For the text-containing cell, return its midpoint in [X, Y] coordinate format. 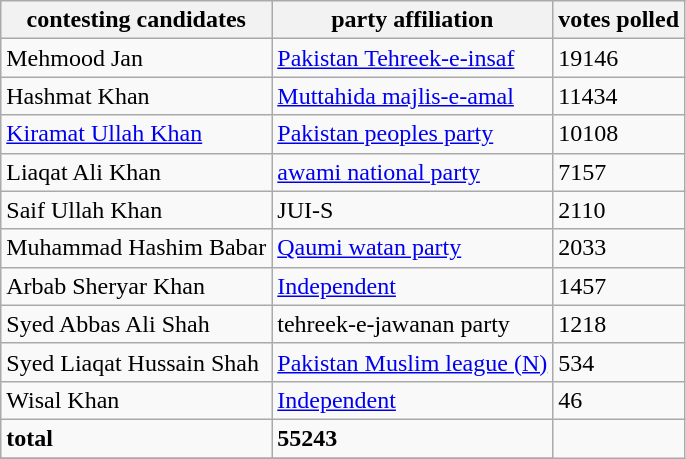
Pakistan peoples party [412, 134]
Syed Liaqat Hussain Shah [136, 362]
total [136, 438]
contesting candidates [136, 20]
tehreek-e-jawanan party [412, 324]
Muttahida majlis-e-amal [412, 96]
534 [619, 362]
Syed Abbas Ali Shah [136, 324]
party affiliation [412, 20]
votes polled [619, 20]
11434 [619, 96]
10108 [619, 134]
Kiramat Ullah Khan [136, 134]
2110 [619, 210]
19146 [619, 58]
55243 [412, 438]
Pakistan Tehreek-e-insaf [412, 58]
1218 [619, 324]
Qaumi watan party [412, 248]
1457 [619, 286]
Mehmood Jan [136, 58]
Muhammad Hashim Babar [136, 248]
Saif Ullah Khan [136, 210]
Wisal Khan [136, 400]
Pakistan Muslim league (N) [412, 362]
awami national party [412, 172]
Arbab Sheryar Khan [136, 286]
Hashmat Khan [136, 96]
7157 [619, 172]
2033 [619, 248]
46 [619, 400]
JUI-S [412, 210]
Liaqat Ali Khan [136, 172]
